Output the [X, Y] coordinate of the center of the cell containing the given text.  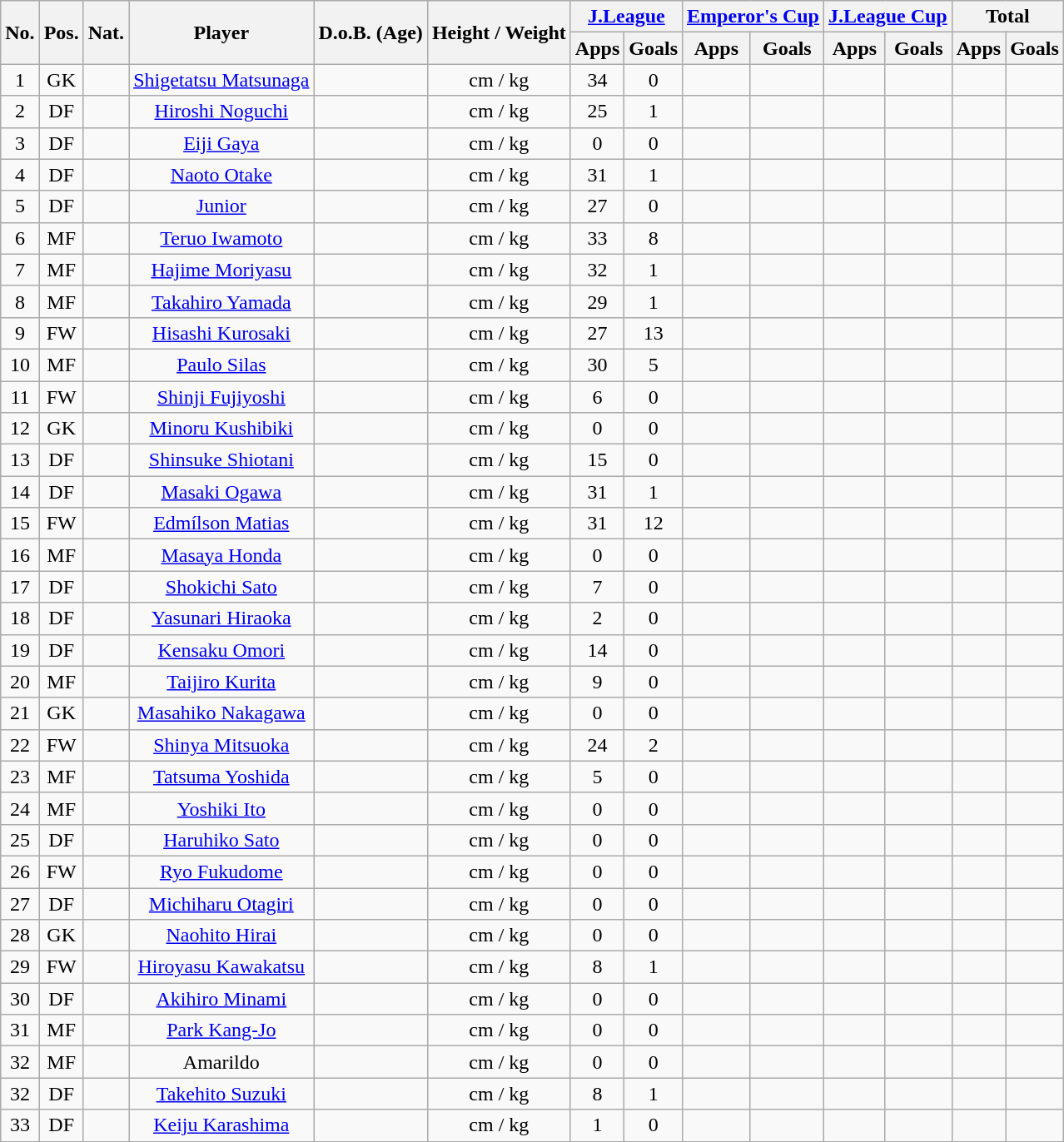
Height / Weight [499, 32]
Junior [221, 206]
Nat. [106, 32]
10 [20, 365]
3 [20, 143]
22 [20, 745]
Minoru Kushibiki [221, 429]
No. [20, 32]
J.League [626, 17]
11 [20, 397]
D.o.B. (Age) [370, 32]
Shigetatsu Matsunaga [221, 80]
Pos. [62, 32]
Haruhiko Sato [221, 840]
Hajime Moriyasu [221, 270]
Shinji Fujiyoshi [221, 397]
26 [20, 871]
Shinsuke Shiotani [221, 460]
J.League Cup [887, 17]
Hiroshi Noguchi [221, 112]
4 [20, 175]
Michiharu Otagiri [221, 903]
Masaki Ogawa [221, 492]
Emperor's Cup [753, 17]
Edmílson Matias [221, 524]
19 [20, 650]
Shinya Mitsuoka [221, 745]
Taijiro Kurita [221, 682]
Keiju Karashima [221, 1125]
Paulo Silas [221, 365]
21 [20, 713]
Park Kang-Jo [221, 1030]
Ryo Fukudome [221, 871]
17 [20, 587]
Yoshiki Ito [221, 808]
23 [20, 777]
34 [597, 80]
Naohito Hirai [221, 936]
Amarildo [221, 1062]
Akihiro Minami [221, 999]
Tatsuma Yoshida [221, 777]
Masahiko Nakagawa [221, 713]
Shokichi Sato [221, 587]
16 [20, 555]
Yasunari Hiraoka [221, 618]
Naoto Otake [221, 175]
Player [221, 32]
Hiroyasu Kawakatsu [221, 967]
Eiji Gaya [221, 143]
20 [20, 682]
Teruo Iwamoto [221, 238]
Kensaku Omori [221, 650]
18 [20, 618]
Takehito Suzuki [221, 1094]
28 [20, 936]
Masaya Honda [221, 555]
Takahiro Yamada [221, 301]
Hisashi Kurosaki [221, 333]
Total [1007, 17]
